Search for the cell housing the specified text and yield its (X, Y) center coordinate. 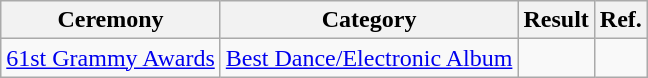
Category (369, 20)
Ceremony (111, 20)
61st Grammy Awards (111, 58)
Ref. (620, 20)
Result (556, 20)
Best Dance/Electronic Album (369, 58)
